Output the [X, Y] coordinate of the center of the cell containing the given text.  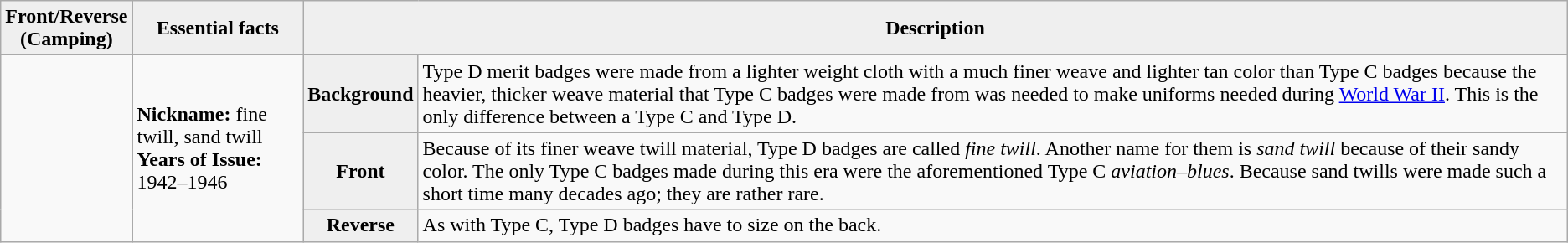
Background [360, 94]
Nickname: fine twill, sand twill Years of Issue: 1942–1946 [218, 148]
Front [360, 171]
Description [936, 28]
As with Type C, Type D badges have to size on the back. [993, 225]
Reverse [360, 225]
Essential facts [218, 28]
Front/Reverse(Camping) [67, 28]
